For the text-containing cell, return its midpoint in [X, Y] coordinate format. 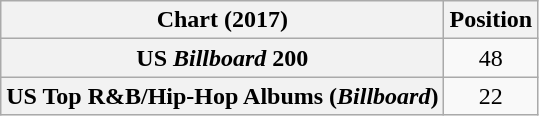
Chart (2017) [222, 20]
US Billboard 200 [222, 58]
US Top R&B/Hip-Hop Albums (Billboard) [222, 96]
22 [491, 96]
48 [491, 58]
Position [491, 20]
